Scan for the cell matching the given text and deliver its (X, Y) coordinate at center. 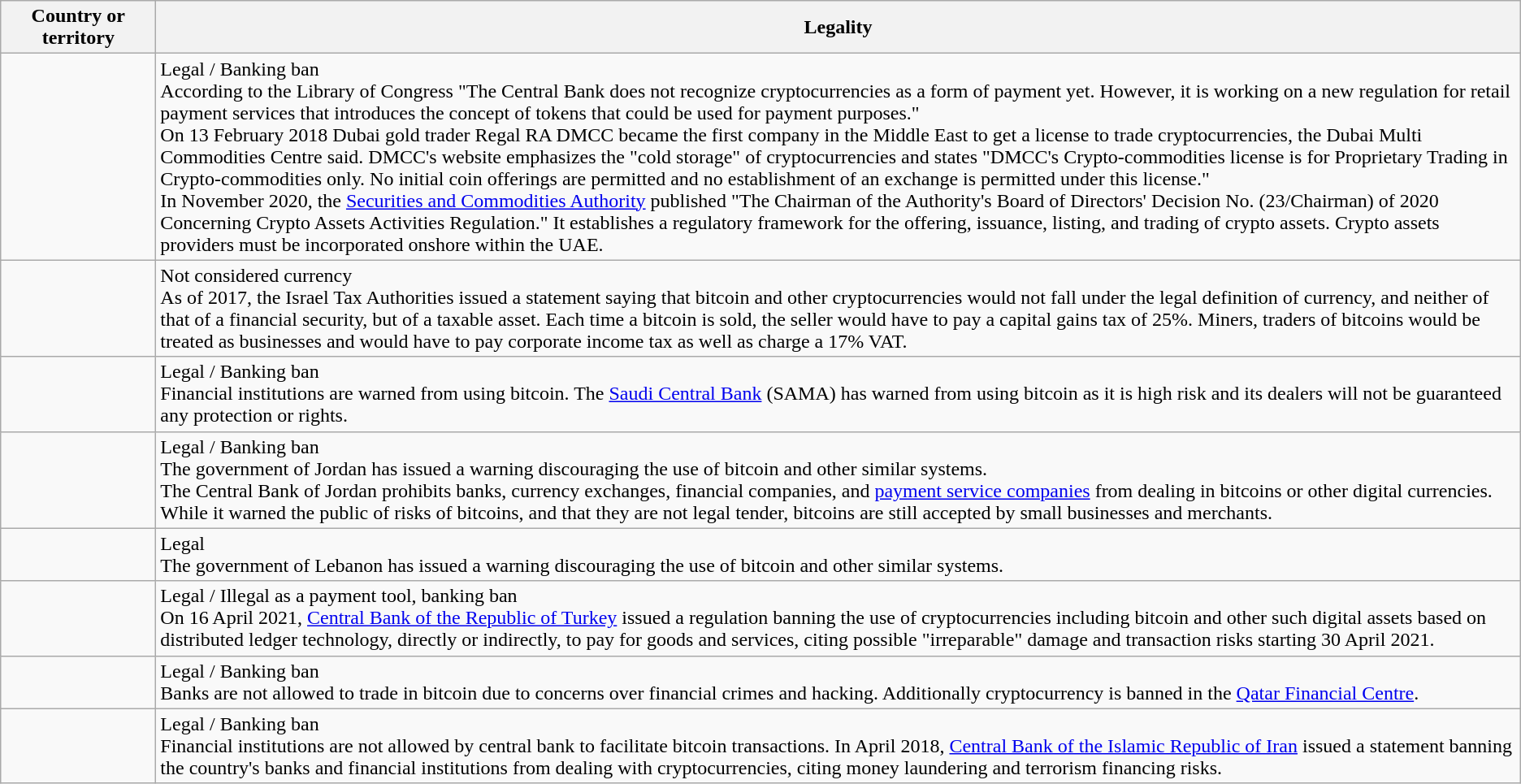
Country or territory (78, 28)
LegalThe government of Lebanon has issued a warning discouraging the use of bitcoin and other similar systems. (838, 554)
Legality (838, 28)
